For the text-containing cell, return its midpoint in [x, y] coordinate format. 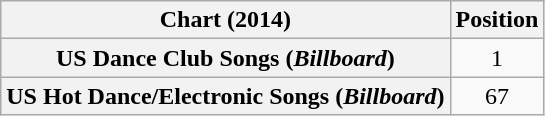
1 [497, 58]
Position [497, 20]
67 [497, 96]
US Dance Club Songs (Billboard) [226, 58]
Chart (2014) [226, 20]
US Hot Dance/Electronic Songs (Billboard) [226, 96]
